Locate the cell with the specified text and output its [x, y] center coordinate. 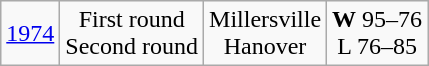
MillersvilleHanover [266, 34]
1974 [30, 34]
W 95–76L 76–85 [378, 34]
First roundSecond round [132, 34]
